Scan for the cell matching the given text and deliver its [x, y] coordinate at center. 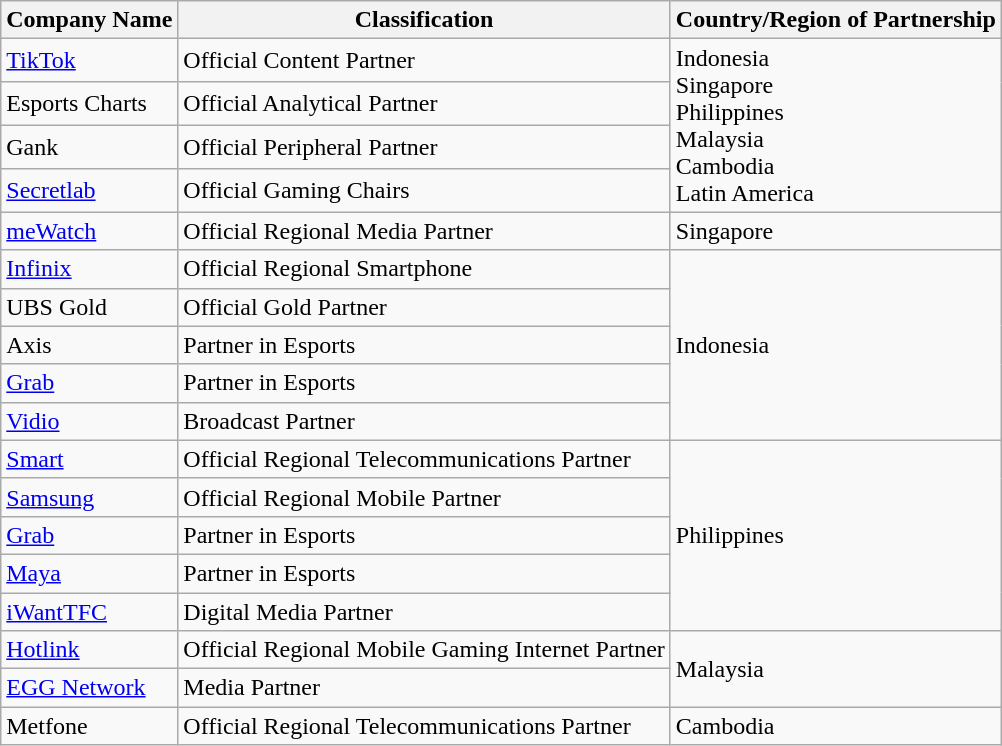
Official Peripheral Partner [424, 146]
Samsung [90, 497]
meWatch [90, 231]
Gank [90, 146]
Digital Media Partner [424, 611]
Vidio [90, 421]
Hotlink [90, 650]
Official Analytical Partner [424, 104]
Media Partner [424, 688]
Singapore [836, 231]
Official Gaming Chairs [424, 190]
EGG Network [90, 688]
Official Regional Mobile Partner [424, 497]
Official Content Partner [424, 60]
Official Regional Mobile Gaming Internet Partner [424, 650]
Smart [90, 459]
Metfone [90, 726]
Infinix [90, 269]
Official Regional Media Partner [424, 231]
Axis [90, 345]
UBS Gold [90, 307]
Company Name [90, 20]
Broadcast Partner [424, 421]
Country/Region of Partnership [836, 20]
Official Gold Partner [424, 307]
Esports Charts [90, 104]
Malaysia [836, 669]
Secretlab [90, 190]
IndonesiaSingaporePhilippinesMalaysiaCambodiaLatin America [836, 126]
Maya [90, 573]
iWantTFC [90, 611]
Cambodia [836, 726]
Indonesia [836, 345]
Official Regional Smartphone [424, 269]
Classification [424, 20]
TikTok [90, 60]
Philippines [836, 535]
